Determine the [x, y] coordinate at the center of the cell enclosing the given text.  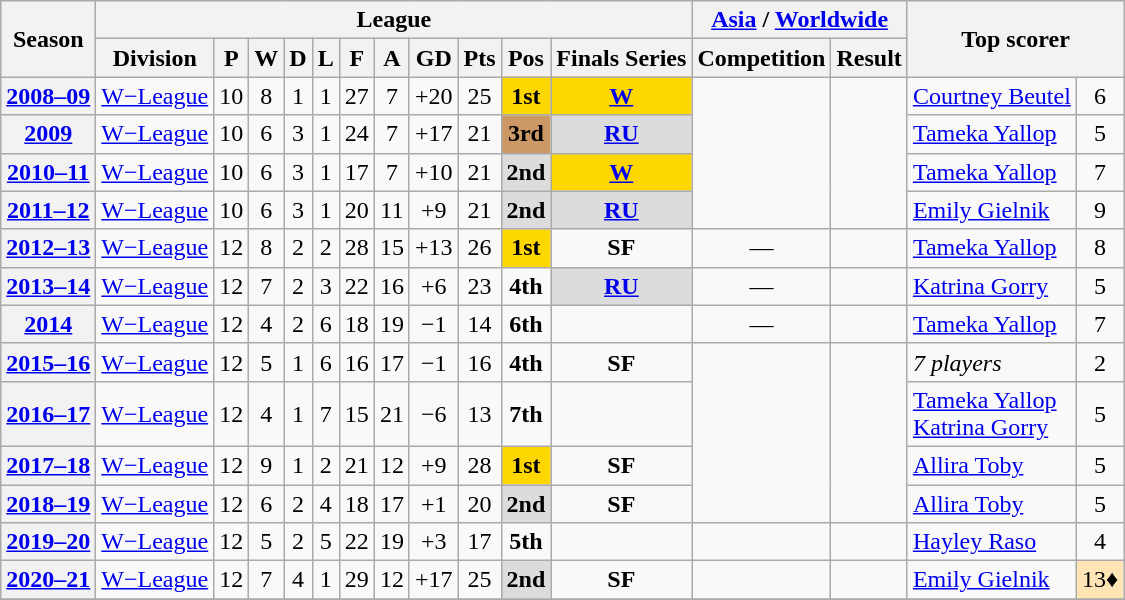
Pos [526, 58]
Competition [762, 58]
+13 [434, 248]
2008–09 [48, 96]
3rd [526, 134]
26 [480, 248]
23 [480, 286]
2015–16 [48, 362]
2013–14 [48, 286]
Result [869, 58]
D [298, 58]
6th [526, 324]
2018–19 [48, 503]
Pts [480, 58]
+10 [434, 172]
Asia / Worldwide [800, 20]
Season [48, 39]
Tameka YallopKatrina Gorry [992, 414]
Top scorer [1015, 39]
+3 [434, 542]
F [356, 58]
7 players [992, 362]
14 [480, 324]
+20 [434, 96]
−6 [434, 414]
Courtney Beutel [992, 96]
11 [392, 210]
+6 [434, 286]
2014 [48, 324]
2010–11 [48, 172]
27 [356, 96]
+1 [434, 503]
13 [480, 414]
7th [526, 414]
L [326, 58]
2016–17 [48, 414]
2019–20 [48, 542]
A [392, 58]
Katrina Gorry [992, 286]
League [394, 20]
24 [356, 134]
5th [526, 542]
Division [155, 58]
2012–13 [48, 248]
29 [356, 580]
2011–12 [48, 210]
2017–18 [48, 465]
Finals Series [622, 58]
Hayley Raso [992, 542]
2009 [48, 134]
2020–21 [48, 580]
P [232, 58]
13♦ [1100, 580]
GD [434, 58]
